From the cell containing the given text, extract its center point as (x, y) coordinate. 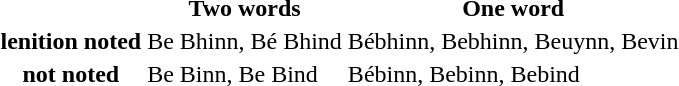
Be Bhinn, Bé Bhind (245, 41)
